Search for the cell housing the specified text and yield its (x, y) center coordinate. 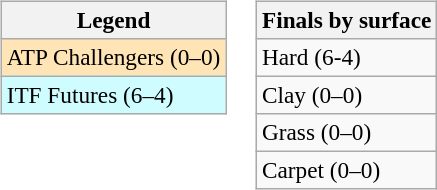
Finals by surface (347, 20)
Grass (0–0) (347, 133)
ITF Futures (6–4) (114, 95)
ATP Challengers (0–0) (114, 57)
Carpet (0–0) (347, 171)
Hard (6-4) (347, 57)
Clay (0–0) (347, 95)
Legend (114, 20)
